Scan for the cell matching the given text and deliver its (x, y) coordinate at center. 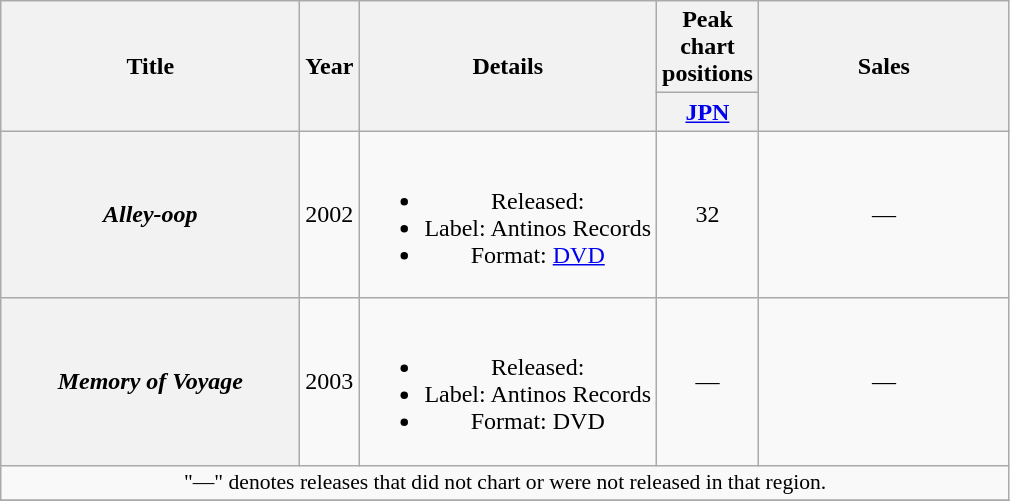
Year (330, 66)
"—" denotes releases that did not chart or were not released in that region. (506, 483)
Title (150, 66)
32 (708, 214)
Peak chart positions (708, 47)
Memory of Voyage (150, 382)
Details (508, 66)
Sales (884, 66)
JPN (708, 112)
2002 (330, 214)
2003 (330, 382)
Alley-oop (150, 214)
